Pinpoint the cell where the given text exists, returning its [X, Y] midpoint coordinate. 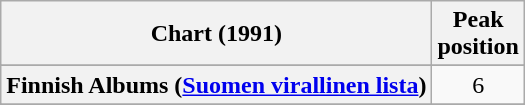
Peakposition [478, 34]
Finnish Albums (Suomen virallinen lista) [216, 85]
6 [478, 85]
Chart (1991) [216, 34]
